Return [x, y] of the center of cell containing provided text 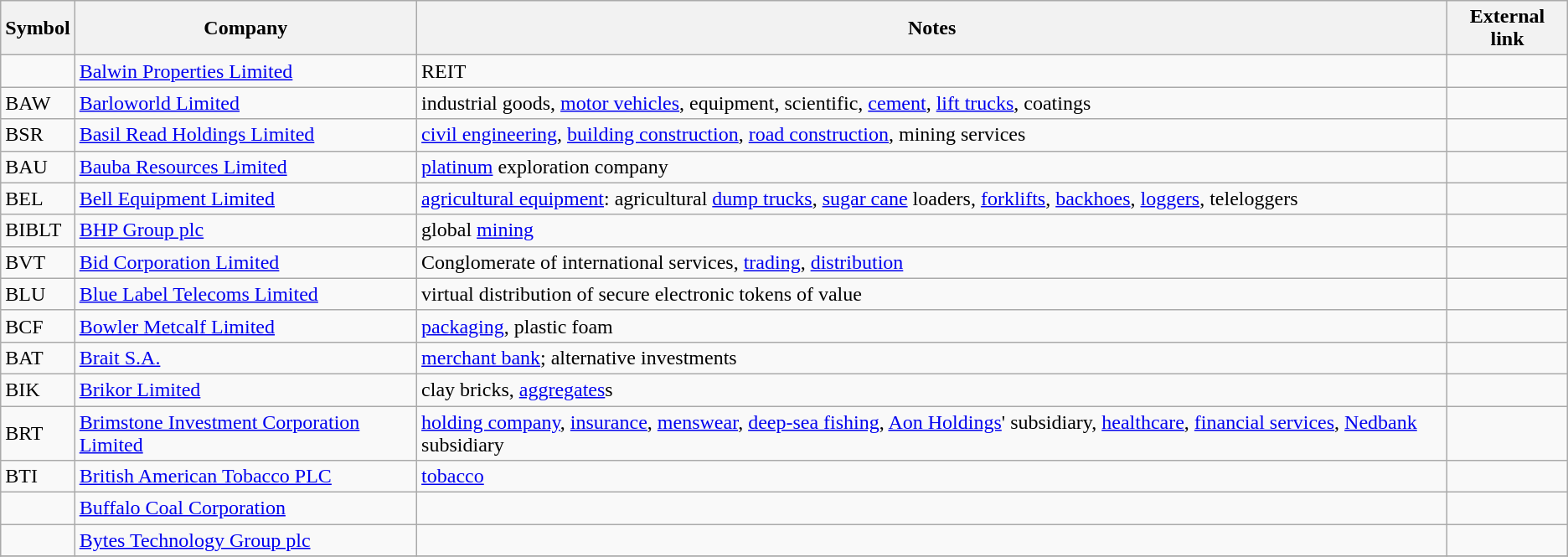
civil engineering, building construction, road construction, mining services [932, 135]
Conglomerate of international services, trading, distribution [932, 262]
BHP Group plc [245, 230]
Bowler Metcalf Limited [245, 326]
BAW [38, 103]
Notes [932, 28]
BIK [38, 389]
Bid Corporation Limited [245, 262]
BSR [38, 135]
clay bricks, aggregatess [932, 389]
BAU [38, 167]
Basil Read Holdings Limited [245, 135]
global mining [932, 230]
REIT [932, 71]
merchant bank; alternative investments [932, 358]
industrial goods, motor vehicles, equipment, scientific, cement, lift trucks, coatings [932, 103]
Symbol [38, 28]
BEL [38, 199]
agricultural equipment: agricultural dump trucks, sugar cane loaders, forklifts, backhoes, loggers, teleloggers [932, 199]
BTI [38, 477]
packaging, plastic foam [932, 326]
BVT [38, 262]
Balwin Properties Limited [245, 71]
BAT [38, 358]
Brait S.A. [245, 358]
Blue Label Telecoms Limited [245, 294]
BRT [38, 432]
Buffalo Coal Corporation [245, 508]
Bell Equipment Limited [245, 199]
Barloworld Limited [245, 103]
British American Tobacco PLC [245, 477]
platinum exploration company [932, 167]
holding company, insurance, menswear, deep-sea fishing, Aon Holdings' subsidiary, healthcare, financial services, Nedbank subsidiary [932, 432]
External link [1508, 28]
Bauba Resources Limited [245, 167]
BIBLT [38, 230]
Company [245, 28]
BLU [38, 294]
BCF [38, 326]
Brikor Limited [245, 389]
Brimstone Investment Corporation Limited [245, 432]
virtual distribution of secure electronic tokens of value [932, 294]
tobacco [932, 477]
Bytes Technology Group plc [245, 540]
